Extract the (x, y) coordinate from the center of the cell holding the provided text.  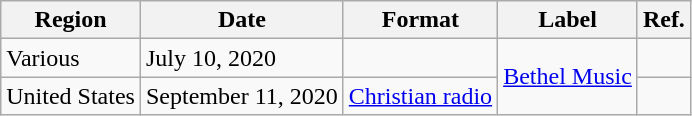
Ref. (664, 20)
Region (71, 20)
Various (71, 58)
United States (71, 96)
Christian radio (420, 96)
Format (420, 20)
July 10, 2020 (242, 58)
Date (242, 20)
Label (568, 20)
Bethel Music (568, 77)
September 11, 2020 (242, 96)
